Output the [x, y] coordinate of the center of the cell containing the given text.  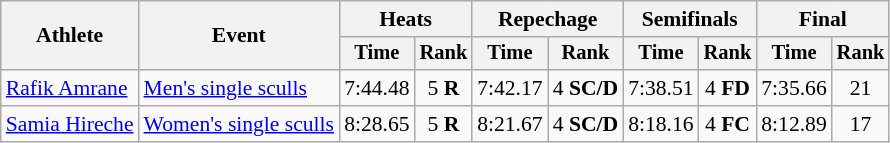
21 [861, 88]
7:35.66 [794, 88]
Event [240, 36]
Samia Hireche [70, 124]
8:12.89 [794, 124]
Semifinals [690, 19]
8:28.65 [376, 124]
4 FC [728, 124]
7:42.17 [510, 88]
Heats [406, 19]
7:38.51 [660, 88]
Athlete [70, 36]
Rafik Amrane [70, 88]
Final [822, 19]
4 FD [728, 88]
Repechage [548, 19]
Women's single sculls [240, 124]
8:18.16 [660, 124]
8:21.67 [510, 124]
7:44.48 [376, 88]
17 [861, 124]
Men's single sculls [240, 88]
